Find where the given text appears and provide that cell's center as (X, Y) coordinate. 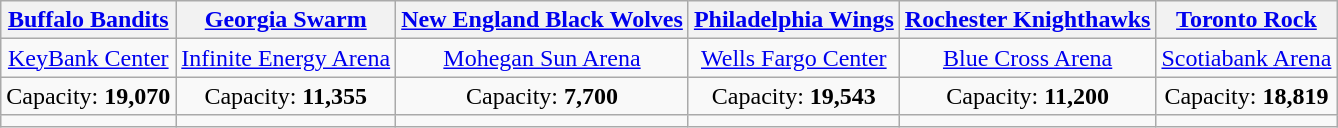
Buffalo Bandits (88, 20)
Philadelphia Wings (794, 20)
Capacity: 11,355 (286, 96)
Blue Cross Arena (1028, 58)
Rochester Knighthawks (1028, 20)
KeyBank Center (88, 58)
Capacity: 7,700 (542, 96)
Infinite Energy Arena (286, 58)
New England Black Wolves (542, 20)
Capacity: 19,543 (794, 96)
Scotiabank Arena (1246, 58)
Capacity: 19,070 (88, 96)
Wells Fargo Center (794, 58)
Georgia Swarm (286, 20)
Capacity: 11,200 (1028, 96)
Toronto Rock (1246, 20)
Capacity: 18,819 (1246, 96)
Mohegan Sun Arena (542, 58)
